Pinpoint the cell where the given text exists, returning its (x, y) midpoint coordinate. 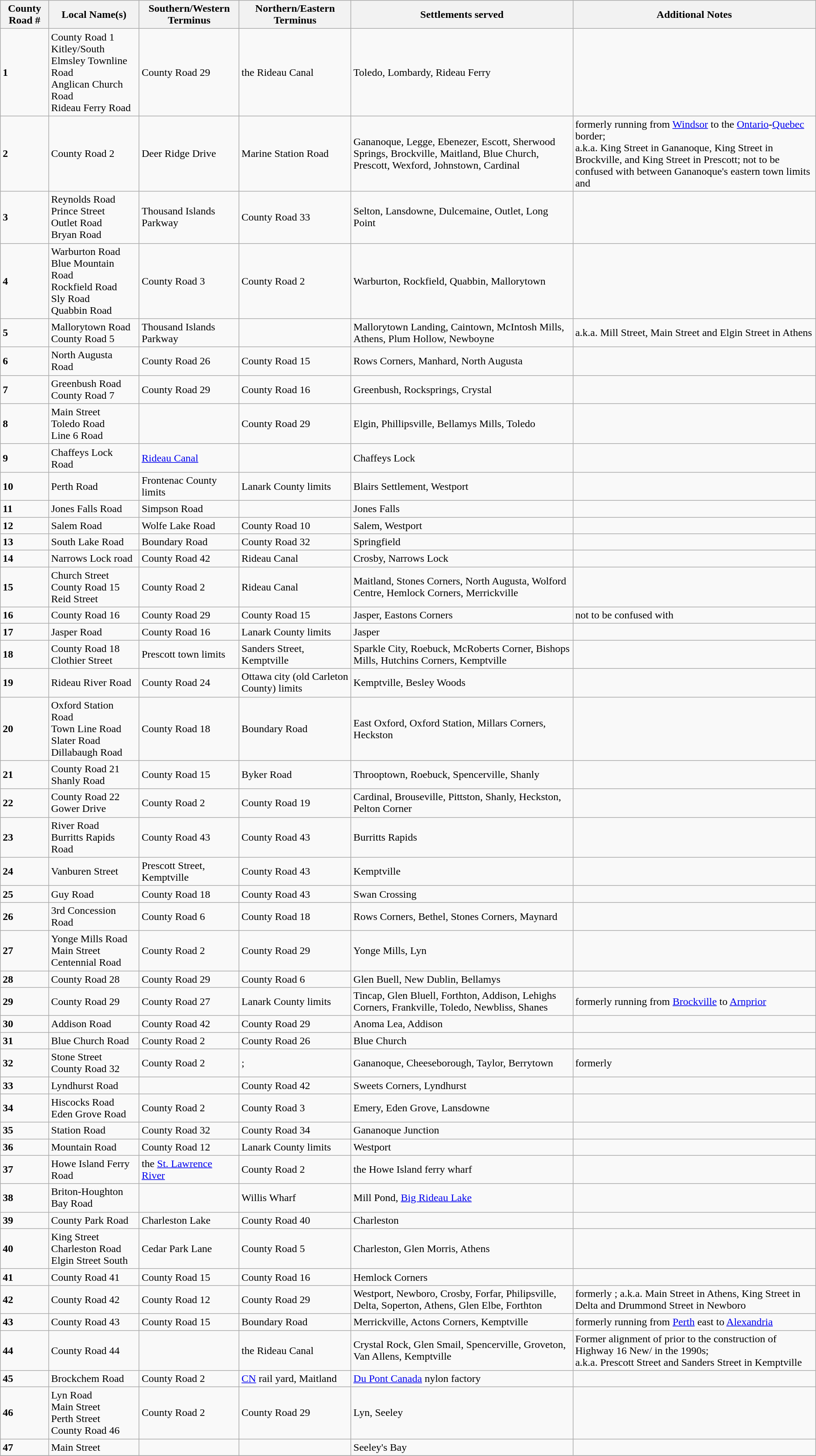
Blairs Settlement, Westport (462, 486)
Brockchem Road (94, 1379)
Main StreetToledo RoadLine 6 Road (94, 424)
a.k.a. Mill Street, Main Street and Elgin Street in Athens (694, 333)
21 (24, 775)
the St. Lawrence River (189, 1170)
County Road 40 (296, 1220)
County Road 1Kitley/South Elmsley Townline RoadAnglican Church RoadRideau Ferry Road (94, 72)
Hemlock Corners (462, 1277)
Merrickville, Actons Corners, Kemptville (462, 1322)
Anoma Lea, Addison (462, 1024)
5 (24, 333)
42 (24, 1300)
River RoadBurritts Rapids Road (94, 837)
11 (24, 509)
Selton, Lansdowne, Dulcemaine, Outlet, Long Point (462, 217)
6 (24, 361)
22 (24, 803)
Mallorytown Landing, Caintown, McIntosh Mills, Athens, Plum Hollow, Newboyne (462, 333)
Crosby, Narrows Lock (462, 559)
Perth Road (94, 486)
12 (24, 525)
Byker Road (296, 775)
Sparkle City, Roebuck, McRoberts Corner, Bishops Mills, Hutchins Corners, Kemptville (462, 655)
37 (24, 1170)
County Road 33 (296, 217)
County Road 28 (94, 979)
County Road # (24, 15)
Greenbush RoadCounty Road 7 (94, 390)
40 (24, 1249)
; (296, 1063)
Station Road (94, 1130)
formerly (694, 1063)
Former alignment of prior to the construction of Highway 16 New/ in the 1990s;a.k.a. Prescott Street and Sanders Street in Kemptville (694, 1350)
Oxford Station RoadTown Line RoadSlater RoadDillabaugh Road (94, 729)
28 (24, 979)
Gananoque Junction (462, 1130)
Jones Falls Road (94, 509)
Narrows Lock road (94, 559)
County Road 34 (296, 1130)
Rows Corners, Bethel, Stones Corners, Maynard (462, 916)
King StreetCharleston RoadElgin Street South (94, 1249)
Guy Road (94, 894)
Main Street (94, 1447)
Jasper (462, 632)
4 (24, 281)
not to be confused with (694, 615)
CN rail yard, Maitland (296, 1379)
15 (24, 587)
30 (24, 1024)
10 (24, 486)
County Park Road (94, 1220)
Hiscocks RoadEden Grove Road (94, 1108)
North Augusta Road (94, 361)
Marine Station Road (296, 153)
Emery, Eden Grove, Lansdowne (462, 1108)
Local Name(s) (94, 15)
8 (24, 424)
Deer Ridge Drive (189, 153)
Addison Road (94, 1024)
County Road 41 (94, 1277)
Stone StreetCounty Road 32 (94, 1063)
Jasper Road (94, 632)
Blue Church (462, 1041)
Glen Buell, New Dublin, Bellamys (462, 979)
Vanburen Street (94, 872)
9 (24, 458)
Crystal Rock, Glen Smail, Spencerville, Groveton, Van Allens, Kemptville (462, 1350)
Reynolds RoadPrince StreetOutlet RoadBryan Road (94, 217)
Lyn, Seeley (462, 1413)
formerly running from Brockville to Arnprior (694, 1001)
Westport, Newboro, Crosby, Forfar, Philipsville, Delta, Soperton, Athens, Glen Elbe, Forthton (462, 1300)
1 (24, 72)
Lyn RoadMain StreetPerth StreetCounty Road 46 (94, 1413)
County Road 21Shanly Road (94, 775)
Burritts Rapids (462, 837)
Charleston Lake (189, 1220)
Jasper, Eastons Corners (462, 615)
Warburton, Rockfield, Quabbin, Mallorytown (462, 281)
Du Pont Canada nylon factory (462, 1379)
Sweets Corners, Lyndhurst (462, 1086)
2 (24, 153)
23 (24, 837)
Gananoque, Legge, Ebenezer, Escott, Sherwood Springs, Brockville, Maitland, Blue Church, Prescott, Wexford, Johnstown, Cardinal (462, 153)
County Road 5 (296, 1249)
43 (24, 1322)
24 (24, 872)
Gananoque, Cheeseborough, Taylor, Berrytown (462, 1063)
Chaffeys Lock (462, 458)
Ottawa city (old Carleton County) limits (296, 682)
Sanders Street, Kemptville (296, 655)
County Road 19 (296, 803)
County Road 44 (94, 1350)
Lyndhurst Road (94, 1086)
Elgin, Phillipsville, Bellamys Mills, Toledo (462, 424)
33 (24, 1086)
County Road 22Gower Drive (94, 803)
Wolfe Lake Road (189, 525)
14 (24, 559)
County Road 27 (189, 1001)
Willis Wharf (296, 1198)
Yonge Mills, Lyn (462, 950)
Prescott town limits (189, 655)
34 (24, 1108)
Charleston, Glen Morris, Athens (462, 1249)
Yonge Mills RoadMain StreetCentennial Road (94, 950)
County Road 10 (296, 525)
Additional Notes (694, 15)
Springfield (462, 542)
Greenbush, Rocksprings, Crystal (462, 390)
County Road 18Clothier Street (94, 655)
Prescott Street, Kemptville (189, 872)
7 (24, 390)
Cardinal, Brouseville, Pittston, Shanly, Heckston, Pelton Corner (462, 803)
44 (24, 1350)
Rideau River Road (94, 682)
35 (24, 1130)
3rd Concession Road (94, 916)
26 (24, 916)
47 (24, 1447)
County Road 24 (189, 682)
17 (24, 632)
South Lake Road (94, 542)
Maitland, Stones Corners, North Augusta, Wolford Centre, Hemlock Corners, Merrickville (462, 587)
Rows Corners, Manhard, North Augusta (462, 361)
Toledo, Lombardy, Rideau Ferry (462, 72)
Charleston (462, 1220)
formerly running from Perth east to Alexandria (694, 1322)
18 (24, 655)
38 (24, 1198)
Swan Crossing (462, 894)
Mill Pond, Big Rideau Lake (462, 1198)
Cedar Park Lane (189, 1249)
36 (24, 1147)
Mountain Road (94, 1147)
Settlements served (462, 15)
45 (24, 1379)
46 (24, 1413)
formerly ; a.k.a. Main Street in Athens, King Street in Delta and Drummond Street in Newboro (694, 1300)
19 (24, 682)
Salem, Westport (462, 525)
Seeley's Bay (462, 1447)
Salem Road (94, 525)
Tincap, Glen Bluell, Forthton, Addison, Lehighs Corners, Frankville, Toledo, Newbliss, Shanes (462, 1001)
Simpson Road (189, 509)
Frontenac County limits (189, 486)
Westport (462, 1147)
Throoptown, Roebuck, Spencerville, Shanly (462, 775)
Mallorytown RoadCounty Road 5 (94, 333)
3 (24, 217)
Briton-Houghton Bay Road (94, 1198)
Warburton RoadBlue Mountain RoadRockfield RoadSly RoadQuabbin Road (94, 281)
41 (24, 1277)
25 (24, 894)
Howe Island Ferry Road (94, 1170)
39 (24, 1220)
Southern/Western Terminus (189, 15)
27 (24, 950)
16 (24, 615)
Blue Church Road (94, 1041)
31 (24, 1041)
20 (24, 729)
Kemptville, Besley Woods (462, 682)
Jones Falls (462, 509)
Church StreetCounty Road 15Reid Street (94, 587)
32 (24, 1063)
Kemptville (462, 872)
29 (24, 1001)
Northern/Eastern Terminus (296, 15)
the Howe Island ferry wharf (462, 1170)
Chaffeys Lock Road (94, 458)
13 (24, 542)
East Oxford, Oxford Station, Millars Corners, Heckston (462, 729)
